From the cell containing the given text, extract its center point as [X, Y] coordinate. 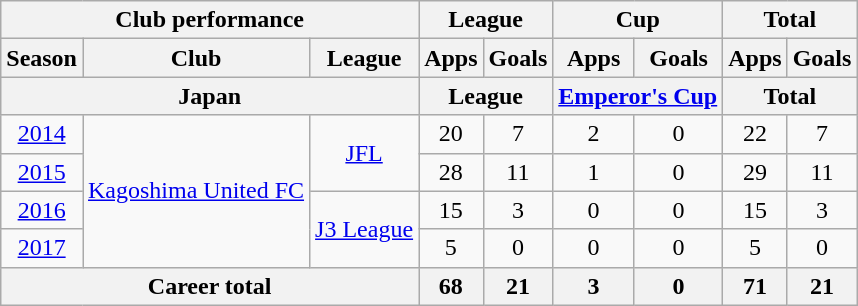
22 [755, 134]
2017 [42, 248]
Club performance [210, 20]
1 [594, 172]
2016 [42, 210]
Emperor's Cup [638, 96]
2014 [42, 134]
Club [196, 58]
Career total [210, 286]
68 [451, 286]
2015 [42, 172]
J3 League [364, 229]
Season [42, 58]
Japan [210, 96]
28 [451, 172]
71 [755, 286]
JFL [364, 153]
20 [451, 134]
Kagoshima United FC [196, 191]
Cup [638, 20]
2 [594, 134]
29 [755, 172]
